For the text-containing cell, return its midpoint in [X, Y] coordinate format. 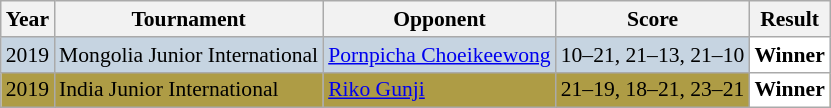
21–19, 18–21, 23–21 [653, 90]
Score [653, 19]
Tournament [188, 19]
Mongolia Junior International [188, 55]
India Junior International [188, 90]
Result [790, 19]
Pornpicha Choeikeewong [440, 55]
Riko Gunji [440, 90]
Opponent [440, 19]
Year [28, 19]
10–21, 21–13, 21–10 [653, 55]
